Pinpoint the cell where the given text exists, returning its (x, y) midpoint coordinate. 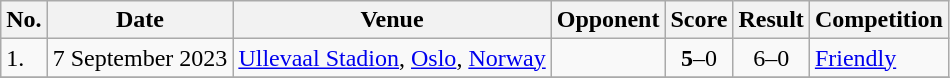
1. (24, 58)
Competition (878, 20)
Result (771, 20)
Ullevaal Stadion, Oslo, Norway (392, 58)
7 September 2023 (140, 58)
5–0 (699, 58)
Friendly (878, 58)
Score (699, 20)
Date (140, 20)
Venue (392, 20)
Opponent (608, 20)
No. (24, 20)
6–0 (771, 58)
